Find where the given text appears and provide that cell's center as (x, y) coordinate. 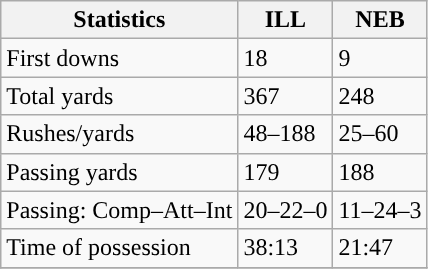
248 (380, 96)
25–60 (380, 134)
First downs (120, 58)
ILL (286, 20)
Passing yards (120, 172)
38:13 (286, 248)
20–22–0 (286, 210)
NEB (380, 20)
Time of possession (120, 248)
Statistics (120, 20)
Passing: Comp–Att–Int (120, 210)
188 (380, 172)
179 (286, 172)
11–24–3 (380, 210)
9 (380, 58)
Rushes/yards (120, 134)
367 (286, 96)
21:47 (380, 248)
18 (286, 58)
Total yards (120, 96)
48–188 (286, 134)
